Determine the (x, y) coordinate at the center of the cell enclosing the given text.  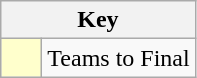
Key (98, 20)
Teams to Final (118, 58)
